For the text-containing cell, return its midpoint in (X, Y) coordinate format. 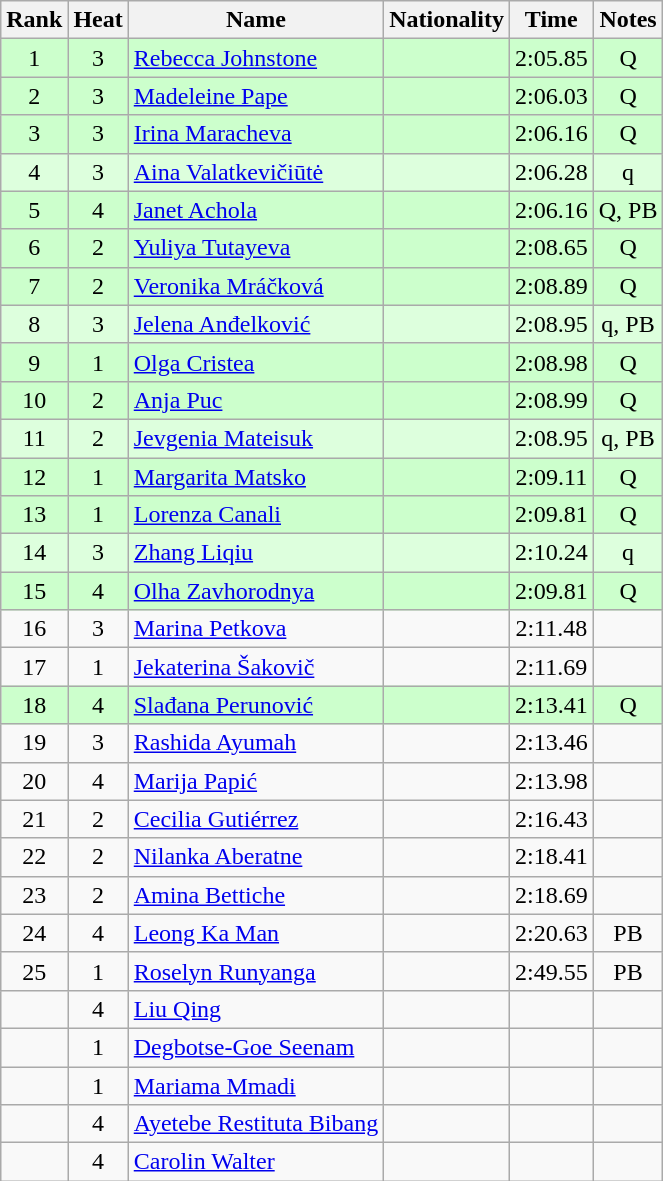
Olga Cristea (256, 362)
12 (34, 477)
2:16.43 (551, 819)
2:06.03 (551, 96)
Cecilia Gutiérrez (256, 819)
2:18.41 (551, 857)
Jekaterina Šakovič (256, 667)
Olha Zavhorodnya (256, 591)
Margarita Matsko (256, 477)
7 (34, 286)
Heat (98, 20)
8 (34, 324)
Ayetebe Restituta Bibang (256, 1124)
6 (34, 248)
14 (34, 553)
2:10.24 (551, 553)
2:49.55 (551, 971)
2:08.98 (551, 362)
Mariama Mmadi (256, 1085)
Jelena Anđelković (256, 324)
2:11.69 (551, 667)
Degbotse-Goe Seenam (256, 1047)
18 (34, 705)
Roselyn Runyanga (256, 971)
2:13.98 (551, 781)
2:06.28 (551, 172)
15 (34, 591)
2:09.11 (551, 477)
20 (34, 781)
2:08.99 (551, 400)
Veronika Mráčková (256, 286)
23 (34, 895)
Notes (628, 20)
Liu Qing (256, 1009)
2:13.41 (551, 705)
21 (34, 819)
Lorenza Canali (256, 515)
Time (551, 20)
13 (34, 515)
24 (34, 933)
Janet Achola (256, 210)
Anja Puc (256, 400)
Zhang Liqiu (256, 553)
Yuliya Tutayeva (256, 248)
Carolin Walter (256, 1162)
Leong Ka Man (256, 933)
11 (34, 438)
Amina Bettiche (256, 895)
9 (34, 362)
Rank (34, 20)
2:08.89 (551, 286)
Madeleine Pape (256, 96)
Rashida Ayumah (256, 743)
17 (34, 667)
5 (34, 210)
Slađana Perunović (256, 705)
Marina Petkova (256, 629)
2:20.63 (551, 933)
Irina Maracheva (256, 134)
Nilanka Aberatne (256, 857)
Marija Papić (256, 781)
Nationality (447, 20)
2:05.85 (551, 58)
Jevgenia Mateisuk (256, 438)
16 (34, 629)
2:08.65 (551, 248)
Name (256, 20)
19 (34, 743)
2:11.48 (551, 629)
2:18.69 (551, 895)
Rebecca Johnstone (256, 58)
Q, PB (628, 210)
Aina Valatkevičiūtė (256, 172)
25 (34, 971)
2:13.46 (551, 743)
22 (34, 857)
10 (34, 400)
